Detect which cell encompasses the target text, then output its [x, y] center coordinate. 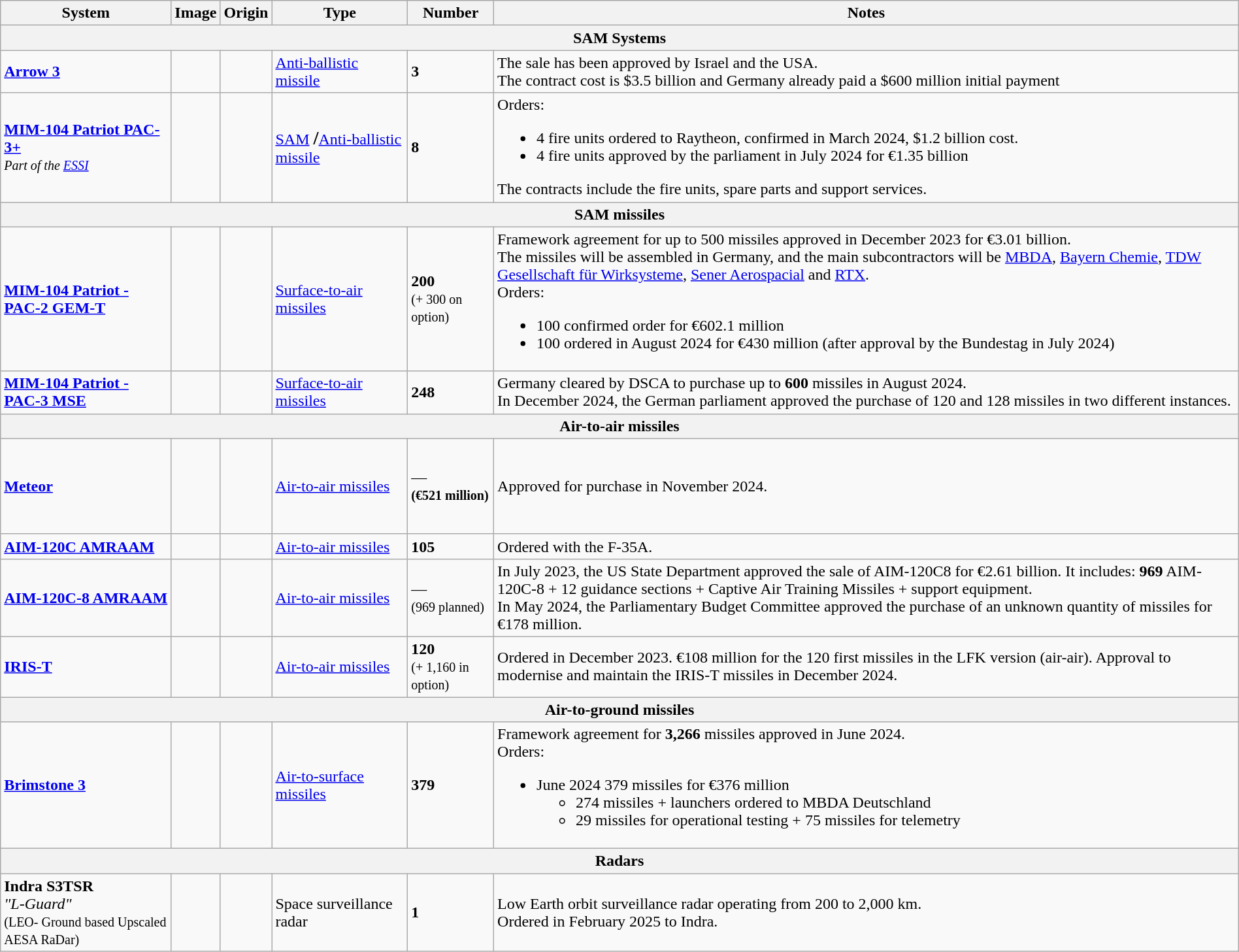
The sale has been approved by Israel and the USA.The contract cost is $3.5 billion and Germany already paid a $600 million initial payment [867, 72]
Brimstone 3 [86, 785]
Anti-ballistic missile [340, 72]
AIM-120C AMRAAM [86, 546]
Indra S3TSR"L-Guard"(LEO- Ground based Upscaled AESA RaDar) [86, 912]
Type [340, 13]
Space surveillance radar [340, 912]
Arrow 3 [86, 72]
1 [451, 912]
Air-to-ground missiles [619, 709]
SAM /Anti-ballistic missile [340, 148]
Origin [246, 13]
Approved for purchase in November 2024. [867, 486]
120(+ 1,160 in option) [451, 666]
Meteor [86, 486]
Low Earth orbit surveillance radar operating from 200 to 2,000 km.Ordered in February 2025 to Indra. [867, 912]
8 [451, 148]
MIM-104 Patriot - PAC-3 MSE [86, 392]
MIM-104 Patriot PAC-3+Part of the ESSI [86, 148]
—(969 planned) [451, 597]
SAM Systems [619, 38]
105 [451, 546]
Ordered with the F-35A. [867, 546]
IRIS-T [86, 666]
Notes [867, 13]
379 [451, 785]
AIM-120C-8 AMRAAM [86, 597]
Image [196, 13]
Air-to-surface missiles [340, 785]
—(€521 million) [451, 486]
200(+ 300 on option) [451, 299]
SAM missiles [619, 214]
Number [451, 13]
Radars [619, 861]
MIM-104 Patriot - PAC-2 GEM-T [86, 299]
System [86, 13]
3 [451, 72]
248 [451, 392]
